Extract the [x, y] coordinate from the center of the cell holding the provided text.  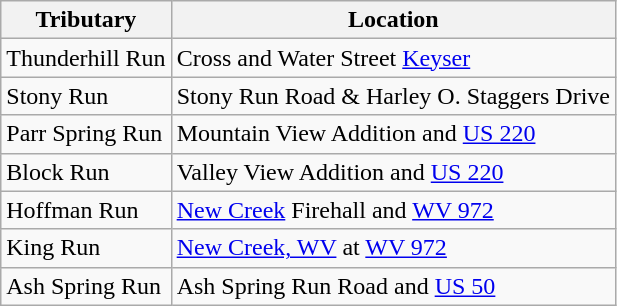
Tributary [86, 20]
Ash Spring Run [86, 286]
Hoffman Run [86, 210]
Thunderhill Run [86, 58]
Valley View Addition and US 220 [393, 172]
Cross and Water Street Keyser [393, 58]
Block Run [86, 172]
New Creek Firehall and WV 972 [393, 210]
King Run [86, 248]
Stony Run [86, 96]
New Creek, WV at WV 972 [393, 248]
Stony Run Road & Harley O. Staggers Drive [393, 96]
Mountain View Addition and US 220 [393, 134]
Location [393, 20]
Parr Spring Run [86, 134]
Ash Spring Run Road and US 50 [393, 286]
